Return the (X, Y) coordinate for the center point of the cell that contains the specified text.  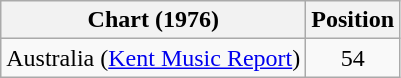
54 (353, 58)
Position (353, 20)
Chart (1976) (154, 20)
Australia (Kent Music Report) (154, 58)
